Provide the (X, Y) coordinate of the cell's center where the given text is located.  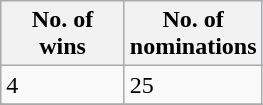
No. of wins (63, 34)
4 (63, 85)
25 (193, 85)
No. of nominations (193, 34)
